Extract the [x, y] coordinate from the center of the cell holding the provided text.  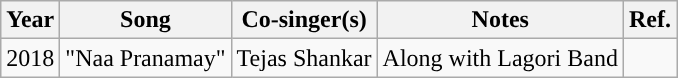
"Naa Pranamay" [146, 58]
Ref. [650, 20]
Along with Lagori Band [500, 58]
Co-singer(s) [304, 20]
Year [30, 20]
Song [146, 20]
Notes [500, 20]
2018 [30, 58]
Tejas Shankar [304, 58]
